Capture the cell that displays the provided text and extract its [x, y] central coordinate. 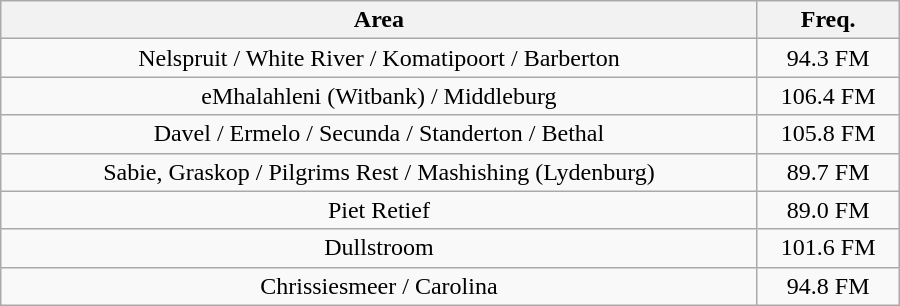
Chrissiesmeer / Carolina [379, 286]
106.4 FM [828, 96]
89.0 FM [828, 210]
Nelspruit / White River / Komatipoort / Barberton [379, 58]
Area [379, 20]
Dullstroom [379, 248]
101.6 FM [828, 248]
89.7 FM [828, 172]
94.8 FM [828, 286]
Davel / Ermelo / Secunda / Standerton / Bethal [379, 134]
Piet Retief [379, 210]
Freq. [828, 20]
105.8 FM [828, 134]
eMhalahleni (Witbank) / Middleburg [379, 96]
94.3 FM [828, 58]
Sabie, Graskop / Pilgrims Rest / Mashishing (Lydenburg) [379, 172]
